Find where the given text appears and provide that cell's center as [x, y] coordinate. 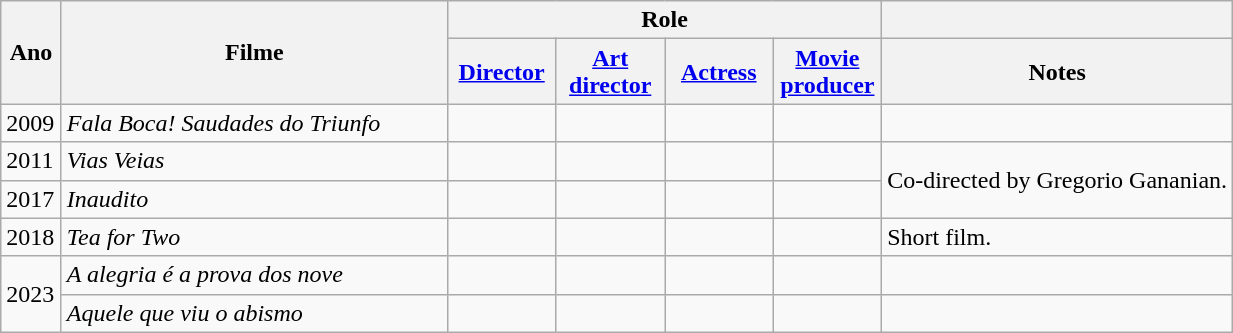
Inaudito [254, 199]
2023 [32, 294]
A alegria é a prova dos nove [254, 275]
Filme [254, 52]
Aquele que viu o abismo [254, 313]
Co-directed by Gregorio Gananian. [1058, 180]
Vias Veias [254, 161]
Actress [718, 72]
Art director [610, 72]
Ano [32, 52]
2017 [32, 199]
Director [502, 72]
2018 [32, 237]
Short film. [1058, 237]
2009 [32, 123]
2011 [32, 161]
Fala Boca! Saudades do Triunfo [254, 123]
Notes [1058, 72]
Movie producer [828, 72]
Tea for Two [254, 237]
Role [664, 20]
